For the text-containing cell, return its midpoint in [x, y] coordinate format. 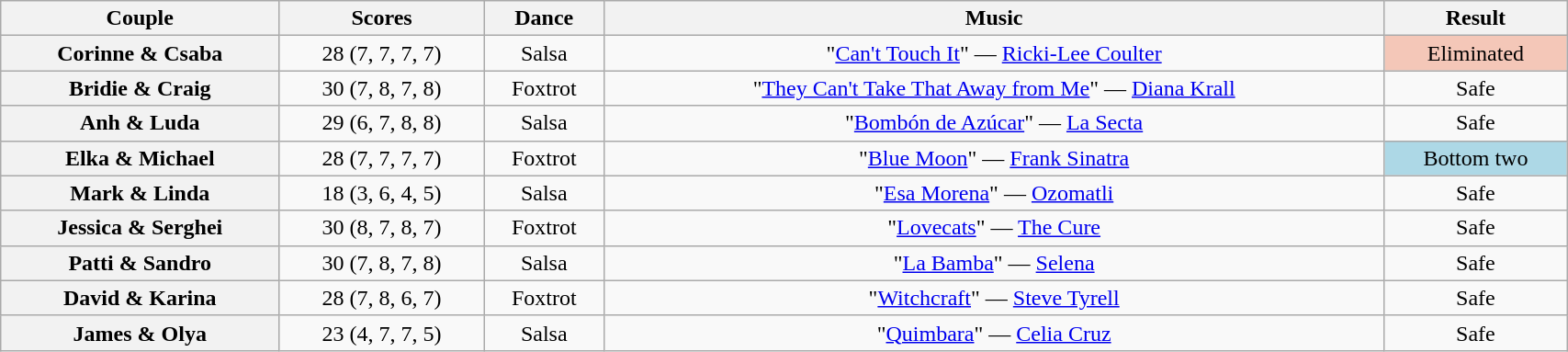
"Blue Moon" — Frank Sinatra [994, 158]
James & Olya [140, 333]
23 (4, 7, 7, 5) [382, 333]
Anh & Luda [140, 123]
"Esa Morena" — Ozomatli [994, 193]
David & Karina [140, 298]
"They Can't Take That Away from Me" — Diana Krall [994, 88]
18 (3, 6, 4, 5) [382, 193]
Patti & Sandro [140, 263]
Eliminated [1475, 53]
29 (6, 7, 8, 8) [382, 123]
"Witchcraft" — Steve Tyrell [994, 298]
Music [994, 18]
"La Bamba" — Selena [994, 263]
Couple [140, 18]
Result [1475, 18]
Elka & Michael [140, 158]
30 (8, 7, 8, 7) [382, 228]
"Can't Touch It" — Ricki-Lee Coulter [994, 53]
"Lovecats" — The Cure [994, 228]
Jessica & Serghei [140, 228]
Corinne & Csaba [140, 53]
Dance [544, 18]
Scores [382, 18]
Bridie & Craig [140, 88]
Bottom two [1475, 158]
"Quimbara" — Celia Cruz [994, 333]
28 (7, 8, 6, 7) [382, 298]
Mark & Linda [140, 193]
"Bombón de Azúcar" — La Secta [994, 123]
